Detect which cell encompasses the target text, then output its (x, y) center coordinate. 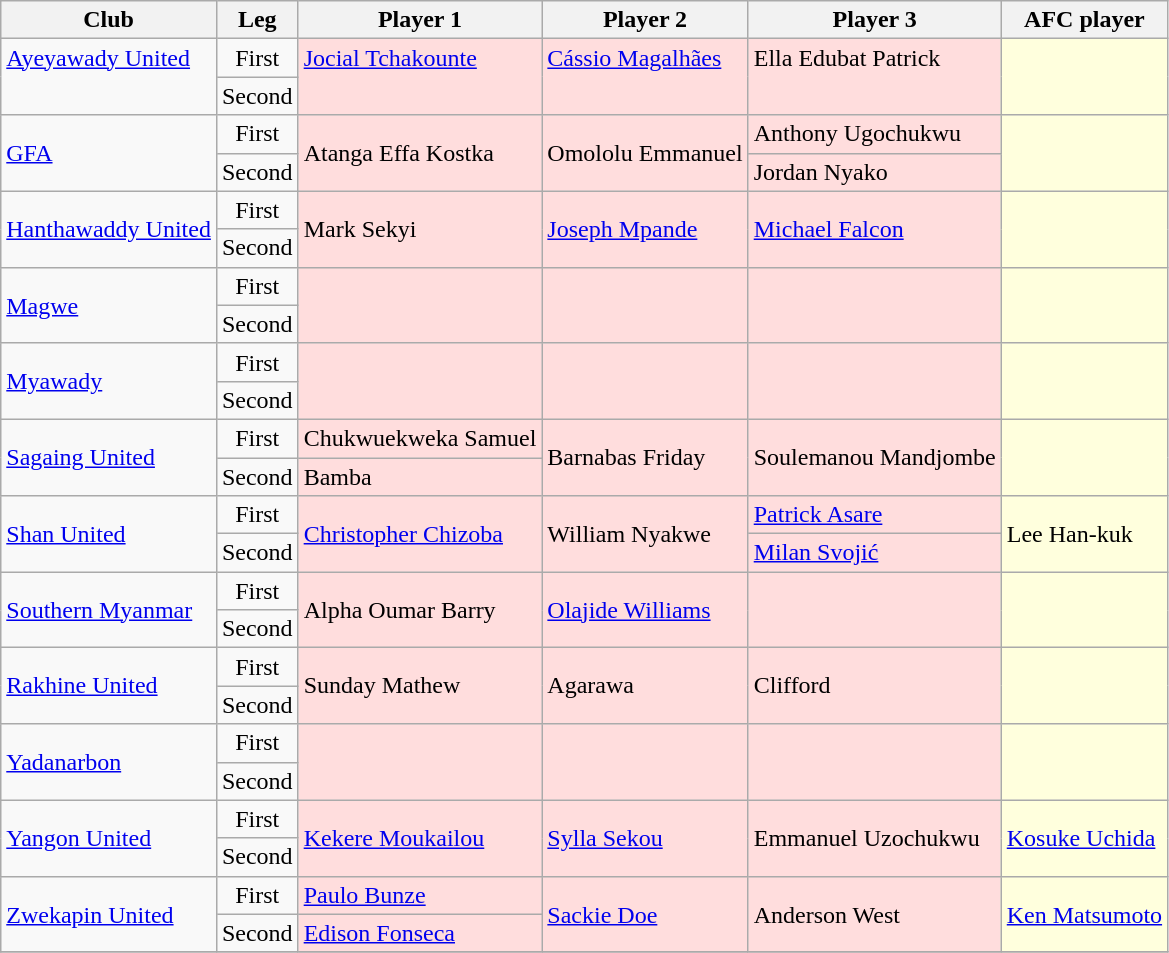
Ella Edubat Patrick (874, 77)
Anderson West (874, 914)
William Nyakwe (645, 534)
Christopher Chizoba (420, 534)
Sunday Mathew (420, 686)
Soulemanou Mandjombe (874, 457)
Magwe (109, 305)
Kekere Moukailou (420, 838)
Barnabas Friday (645, 457)
Alpha Oumar Barry (420, 610)
Jocial Tchakounte (420, 77)
Sylla Sekou (645, 838)
Club (109, 20)
Olajide Williams (645, 610)
Paulo Bunze (420, 895)
Chukwuekweka Samuel (420, 438)
Southern Myanmar (109, 610)
Yangon United (109, 838)
Ayeyawady United (109, 77)
Patrick Asare (874, 515)
Rakhine United (109, 686)
Yadanarbon (109, 762)
Player 2 (645, 20)
Michael Falcon (874, 229)
Leg (257, 20)
Cássio Magalhães (645, 77)
Omololu Emmanuel (645, 153)
Emmanuel Uzochukwu (874, 838)
GFA (109, 153)
Anthony Ugochukwu (874, 134)
Shan United (109, 534)
Hanthawaddy United (109, 229)
Sackie Doe (645, 914)
Player 1 (420, 20)
Edison Fonseca (420, 933)
AFC player (1084, 20)
Jordan Nyako (874, 172)
Kosuke Uchida (1084, 838)
Ken Matsumoto (1084, 914)
Mark Sekyi (420, 229)
Milan Svojić (874, 553)
Joseph Mpande (645, 229)
Zwekapin United (109, 914)
Agarawa (645, 686)
Lee Han-kuk (1084, 534)
Bamba (420, 477)
Player 3 (874, 20)
Clifford (874, 686)
Atanga Effa Kostka (420, 153)
Myawady (109, 381)
Sagaing United (109, 457)
